Determine the (x, y) coordinate at the center of the cell enclosing the given text.  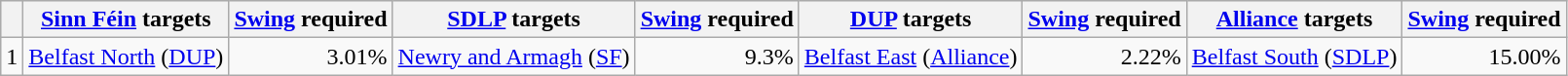
Belfast North (DUP) (127, 57)
DUP targets (911, 19)
1 (12, 57)
15.00% (1484, 57)
Alliance targets (1294, 19)
2.22% (1104, 57)
Newry and Armagh (SF) (514, 57)
3.01% (311, 57)
Sinn Féin targets (127, 19)
SDLP targets (514, 19)
Belfast South (SDLP) (1294, 57)
Belfast East (Alliance) (911, 57)
9.3% (717, 57)
